Output the (X, Y) coordinate of the center of the cell containing the given text.  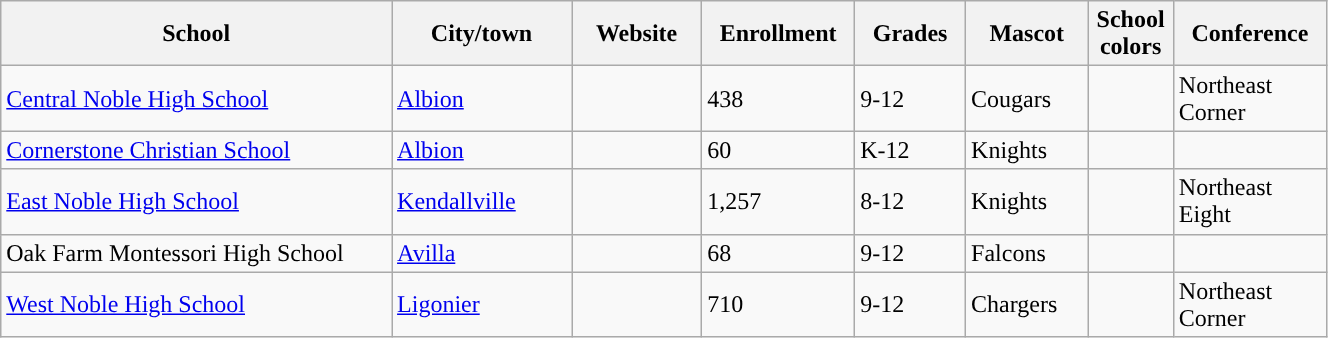
68 (778, 253)
Chargers (1027, 304)
Avilla (482, 253)
Kendallville (482, 202)
City/town (482, 34)
Northeast Eight (1250, 202)
K-12 (910, 150)
Central Noble High School (196, 98)
Cougars (1027, 98)
710 (778, 304)
1,257 (778, 202)
Enrollment (778, 34)
School (196, 34)
Falcons (1027, 253)
Grades (910, 34)
Mascot (1027, 34)
West Noble High School (196, 304)
Website (637, 34)
Ligonier (482, 304)
60 (778, 150)
School colors (1130, 34)
Conference (1250, 34)
Oak Farm Montessori High School (196, 253)
East Noble High School (196, 202)
Cornerstone Christian School (196, 150)
438 (778, 98)
8-12 (910, 202)
